Identify which cell holds the provided text, then report its (x, y) central coordinate. 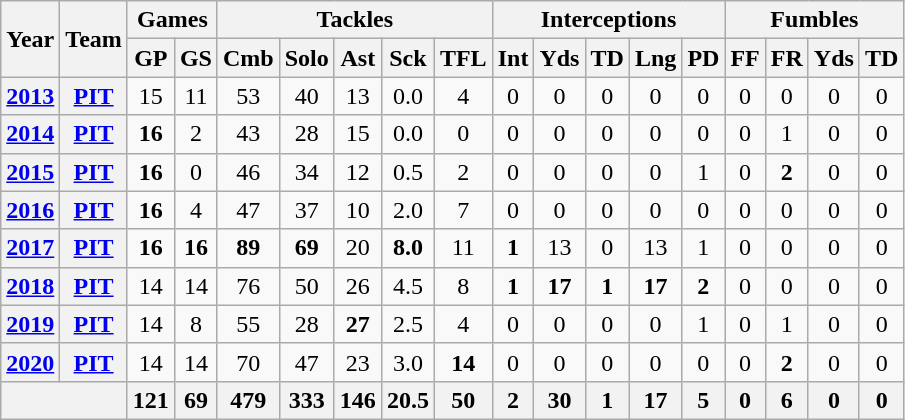
89 (248, 248)
GP (150, 58)
3.0 (408, 362)
146 (358, 400)
Ast (358, 58)
23 (358, 362)
40 (306, 96)
Sck (408, 58)
2020 (30, 362)
2015 (30, 172)
Solo (306, 58)
8.0 (408, 248)
7 (463, 210)
27 (358, 324)
PD (704, 58)
4.5 (408, 286)
46 (248, 172)
2017 (30, 248)
121 (150, 400)
2016 (30, 210)
Team (94, 39)
2.0 (408, 210)
5 (704, 400)
20 (358, 248)
Lng (655, 58)
Tackles (354, 20)
FR (786, 58)
2013 (30, 96)
37 (306, 210)
Interceptions (608, 20)
Year (30, 39)
2019 (30, 324)
10 (358, 210)
2018 (30, 286)
26 (358, 286)
20.5 (408, 400)
43 (248, 134)
6 (786, 400)
333 (306, 400)
FF (745, 58)
Cmb (248, 58)
53 (248, 96)
30 (560, 400)
TFL (463, 58)
Int (513, 58)
0.5 (408, 172)
55 (248, 324)
70 (248, 362)
2.5 (408, 324)
34 (306, 172)
Fumbles (814, 20)
12 (358, 172)
2014 (30, 134)
76 (248, 286)
GS (196, 58)
479 (248, 400)
Games (172, 20)
